Scan for the cell matching the given text and deliver its [x, y] coordinate at center. 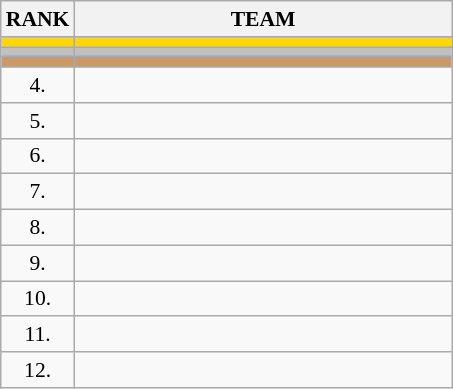
4. [38, 85]
9. [38, 263]
RANK [38, 19]
11. [38, 335]
5. [38, 121]
10. [38, 299]
TEAM [262, 19]
7. [38, 192]
8. [38, 228]
12. [38, 370]
6. [38, 156]
